Pinpoint the cell where the given text exists, returning its (X, Y) midpoint coordinate. 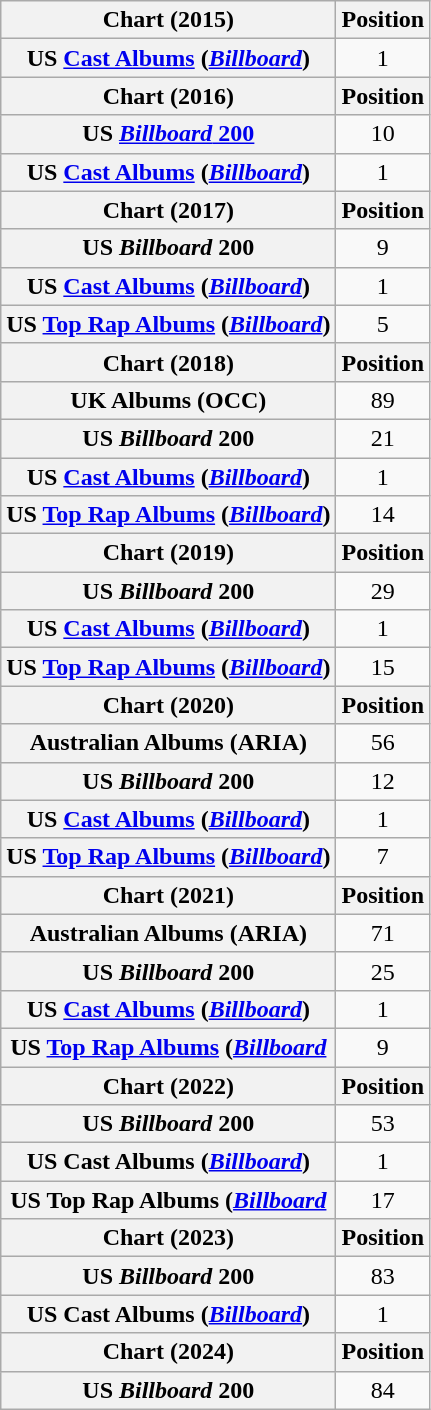
29 (383, 591)
53 (383, 1124)
83 (383, 1276)
84 (383, 1390)
Chart (2019) (168, 553)
56 (383, 743)
Chart (2016) (168, 96)
Chart (2024) (168, 1352)
Chart (2023) (168, 1238)
Chart (2021) (168, 895)
15 (383, 667)
5 (383, 324)
89 (383, 400)
21 (383, 438)
Chart (2020) (168, 705)
Chart (2017) (168, 210)
Chart (2022) (168, 1085)
12 (383, 781)
7 (383, 857)
10 (383, 134)
UK Albums (OCC) (168, 400)
Chart (2018) (168, 362)
17 (383, 1200)
71 (383, 933)
25 (383, 971)
Chart (2015) (168, 20)
14 (383, 515)
